Capture the cell that displays the provided text and extract its [X, Y] central coordinate. 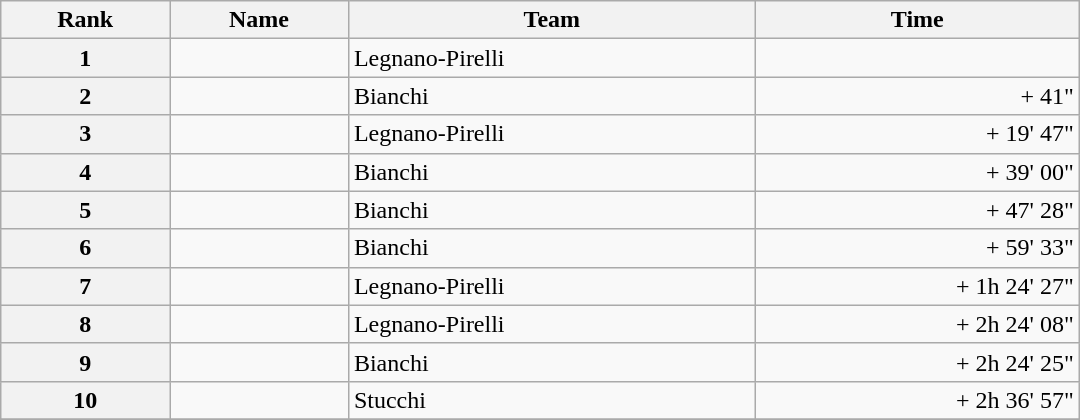
5 [86, 210]
10 [86, 400]
Team [552, 20]
2 [86, 96]
+ 19' 47" [917, 134]
+ 41" [917, 96]
+ 1h 24' 27" [917, 286]
9 [86, 362]
8 [86, 324]
+ 2h 36' 57" [917, 400]
Stucchi [552, 400]
1 [86, 58]
3 [86, 134]
+ 39' 00" [917, 172]
+ 2h 24' 25" [917, 362]
6 [86, 248]
7 [86, 286]
+ 2h 24' 08" [917, 324]
+ 47' 28" [917, 210]
Rank [86, 20]
4 [86, 172]
Name [260, 20]
Time [917, 20]
+ 59' 33" [917, 248]
